Find where the given text appears and provide that cell's center as (X, Y) coordinate. 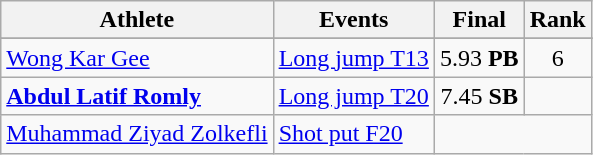
Final (479, 20)
Long jump T13 (354, 58)
7.45 SB (479, 96)
Events (354, 20)
Wong Kar Gee (137, 58)
Shot put F20 (354, 134)
Rank (558, 20)
Abdul Latif Romly (137, 96)
Long jump T20 (354, 96)
6 (558, 58)
Athlete (137, 20)
5.93 PB (479, 58)
Muhammad Ziyad Zolkefli (137, 134)
